Determine the (x, y) coordinate at the center of the cell enclosing the given text.  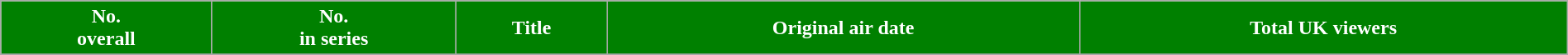
Original air date (844, 28)
Total UK viewers (1323, 28)
Title (531, 28)
No.overall (106, 28)
No.in series (334, 28)
